Search for the cell housing the specified text and yield its [X, Y] center coordinate. 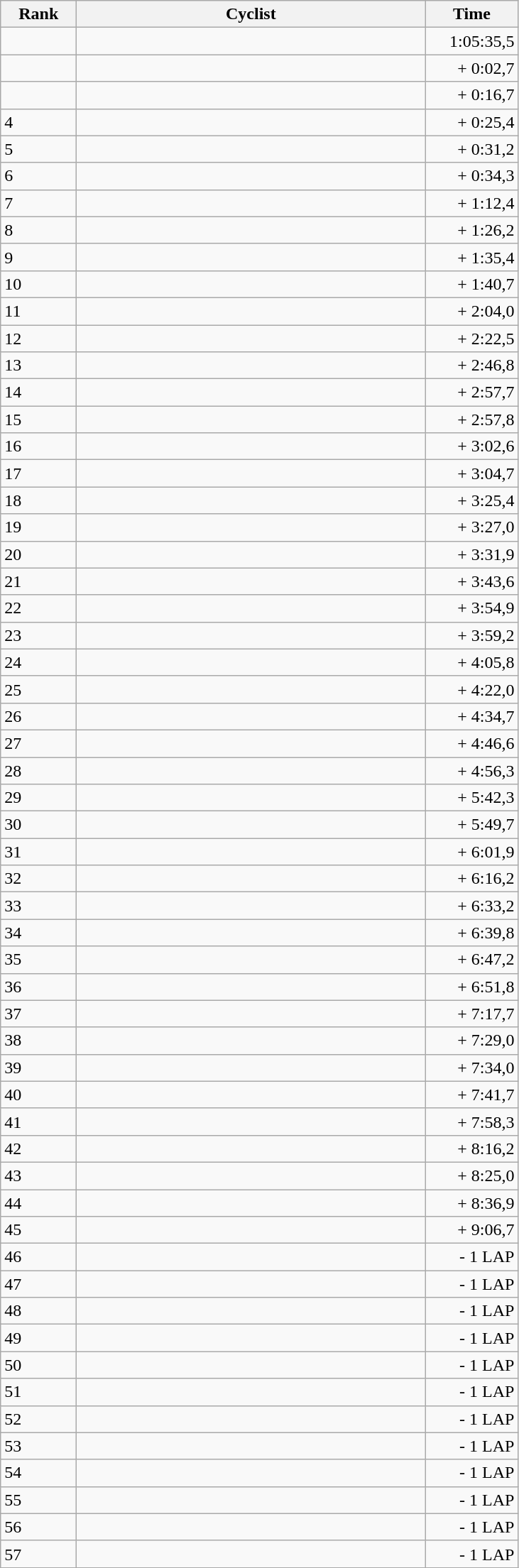
+ 7:58,3 [471, 1122]
53 [38, 1446]
+ 0:34,3 [471, 176]
+ 0:31,2 [471, 149]
Time [471, 14]
5 [38, 149]
33 [38, 906]
22 [38, 608]
15 [38, 420]
8 [38, 230]
48 [38, 1311]
30 [38, 825]
+ 3:25,4 [471, 500]
+ 2:46,8 [471, 366]
43 [38, 1175]
+ 6:33,2 [471, 906]
1:05:35,5 [471, 41]
24 [38, 662]
+ 0:02,7 [471, 68]
Cyclist [251, 14]
+ 2:57,8 [471, 420]
29 [38, 798]
+ 7:41,7 [471, 1095]
+ 4:34,7 [471, 716]
+ 2:57,7 [471, 393]
+ 8:25,0 [471, 1175]
+ 9:06,7 [471, 1230]
+ 5:42,3 [471, 798]
20 [38, 554]
19 [38, 527]
9 [38, 257]
41 [38, 1122]
55 [38, 1500]
+ 7:29,0 [471, 1041]
46 [38, 1257]
+ 7:17,7 [471, 1014]
32 [38, 879]
52 [38, 1419]
+ 1:35,4 [471, 257]
+ 3:31,9 [471, 554]
+ 3:54,9 [471, 608]
37 [38, 1014]
7 [38, 203]
+ 4:05,8 [471, 662]
25 [38, 689]
47 [38, 1284]
56 [38, 1527]
+ 6:39,8 [471, 933]
17 [38, 473]
+ 3:43,6 [471, 581]
54 [38, 1473]
16 [38, 446]
50 [38, 1365]
10 [38, 284]
13 [38, 366]
+ 6:47,2 [471, 960]
21 [38, 581]
44 [38, 1203]
+ 4:56,3 [471, 770]
+ 1:40,7 [471, 284]
+ 3:04,7 [471, 473]
4 [38, 122]
+ 3:02,6 [471, 446]
57 [38, 1554]
36 [38, 987]
11 [38, 311]
+ 2:22,5 [471, 339]
+ 6:51,8 [471, 987]
+ 1:12,4 [471, 203]
26 [38, 716]
+ 2:04,0 [471, 311]
14 [38, 393]
6 [38, 176]
+ 4:46,6 [471, 743]
+ 8:16,2 [471, 1148]
34 [38, 933]
Rank [38, 14]
45 [38, 1230]
23 [38, 635]
12 [38, 339]
+ 8:36,9 [471, 1203]
39 [38, 1068]
+ 6:01,9 [471, 852]
+ 4:22,0 [471, 689]
27 [38, 743]
+ 6:16,2 [471, 879]
28 [38, 770]
+ 5:49,7 [471, 825]
+ 7:34,0 [471, 1068]
35 [38, 960]
49 [38, 1338]
18 [38, 500]
+ 1:26,2 [471, 230]
42 [38, 1148]
+ 3:27,0 [471, 527]
40 [38, 1095]
51 [38, 1392]
+ 0:25,4 [471, 122]
+ 3:59,2 [471, 635]
+ 0:16,7 [471, 95]
31 [38, 852]
38 [38, 1041]
